Identify which cell holds the provided text, then report its [X, Y] central coordinate. 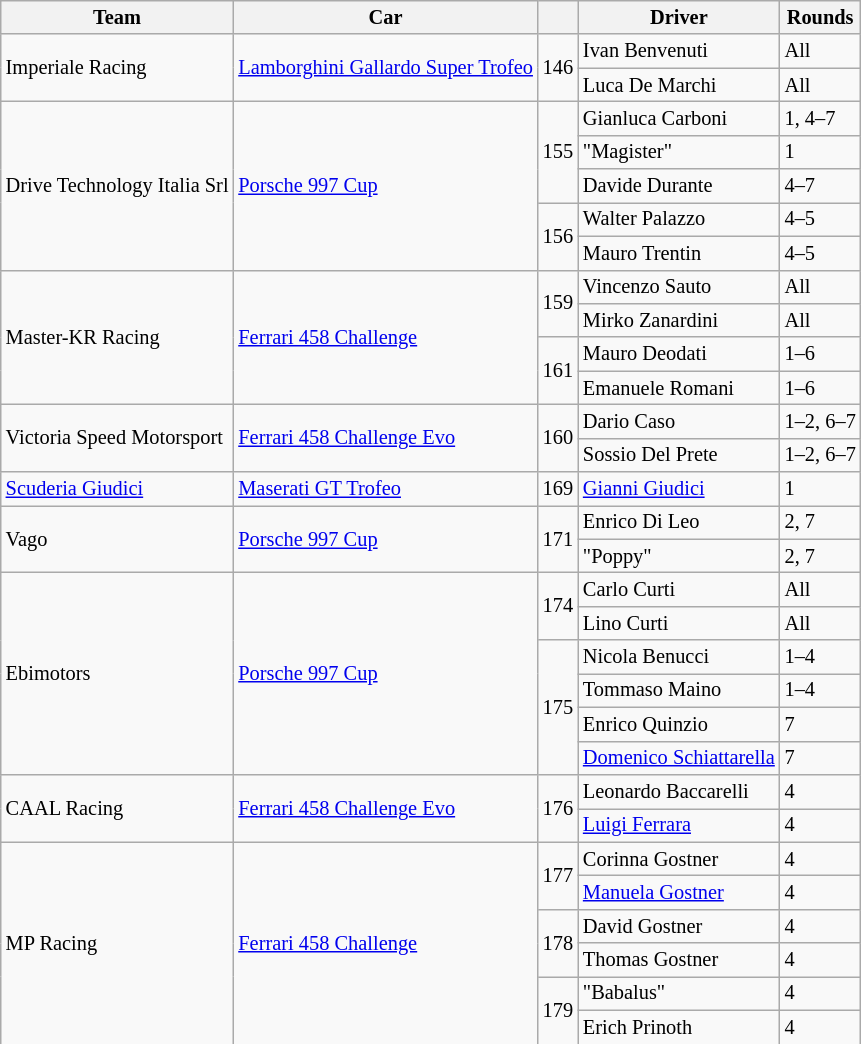
Manuela Gostner [679, 892]
MP Racing [118, 943]
1, 4–7 [820, 118]
Carlo Curti [679, 589]
Dario Caso [679, 421]
Imperiale Racing [118, 68]
Drive Technology Italia Srl [118, 185]
Ivan Benvenuti [679, 51]
Gianluca Carboni [679, 118]
Domenico Schiattarella [679, 758]
Scuderia Giudici [118, 489]
Emanuele Romani [679, 388]
161 [558, 370]
Vago [118, 538]
Team [118, 17]
"Poppy" [679, 556]
Driver [679, 17]
David Gostner [679, 926]
"Magister" [679, 152]
178 [558, 942]
174 [558, 606]
Walter Palazzo [679, 219]
155 [558, 152]
Corinna Gostner [679, 859]
177 [558, 876]
CAAL Racing [118, 808]
156 [558, 236]
171 [558, 538]
Mirko Zanardini [679, 320]
4–7 [820, 186]
160 [558, 438]
Leonardo Baccarelli [679, 791]
159 [558, 304]
Thomas Gostner [679, 960]
169 [558, 489]
Nicola Benucci [679, 657]
Luigi Ferrara [679, 825]
Sossio Del Prete [679, 455]
Maserati GT Trofeo [385, 489]
Davide Durante [679, 186]
Tommaso Maino [679, 690]
146 [558, 68]
Luca De Marchi [679, 85]
Mauro Deodati [679, 354]
Vincenzo Sauto [679, 287]
Lamborghini Gallardo Super Trofeo [385, 68]
Gianni Giudici [679, 489]
Lino Curti [679, 623]
Erich Prinoth [679, 1027]
"Babalus" [679, 993]
Enrico Di Leo [679, 522]
Enrico Quinzio [679, 724]
176 [558, 808]
Mauro Trentin [679, 253]
Ebimotors [118, 673]
Master-KR Racing [118, 338]
179 [558, 1010]
175 [558, 708]
Victoria Speed Motorsport [118, 438]
Car [385, 17]
Rounds [820, 17]
